Search for the cell housing the specified text and yield its [X, Y] center coordinate. 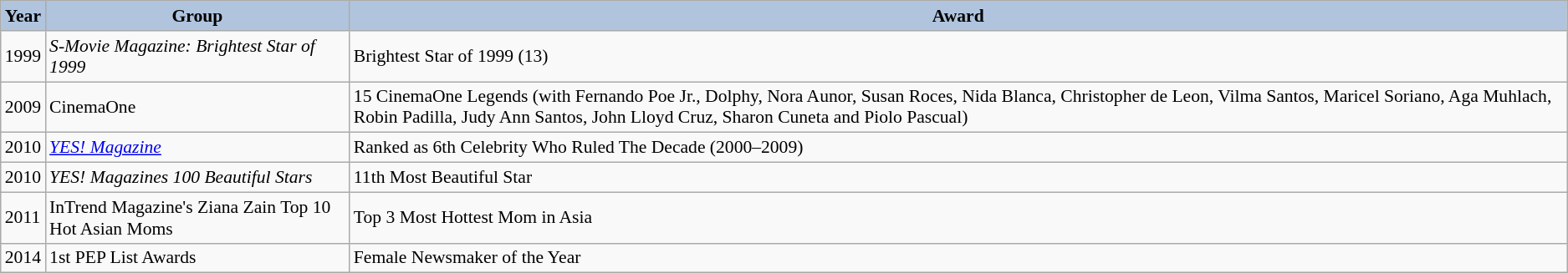
Top 3 Most Hottest Mom in Asia [958, 217]
1st PEP List Awards [197, 258]
2009 [23, 107]
2011 [23, 217]
Award [958, 16]
Female Newsmaker of the Year [958, 258]
Group [197, 16]
YES! Magazines 100 Beautiful Stars [197, 178]
YES! Magazine [197, 148]
2014 [23, 258]
Brightest Star of 1999 (13) [958, 57]
1999 [23, 57]
Year [23, 16]
CinemaOne [197, 107]
11th Most Beautiful Star [958, 178]
Ranked as 6th Celebrity Who Ruled The Decade (2000–2009) [958, 148]
S-Movie Magazine: Brightest Star of 1999 [197, 57]
InTrend Magazine's Ziana Zain Top 10 Hot Asian Moms [197, 217]
